Scan for the cell matching the given text and deliver its [x, y] coordinate at center. 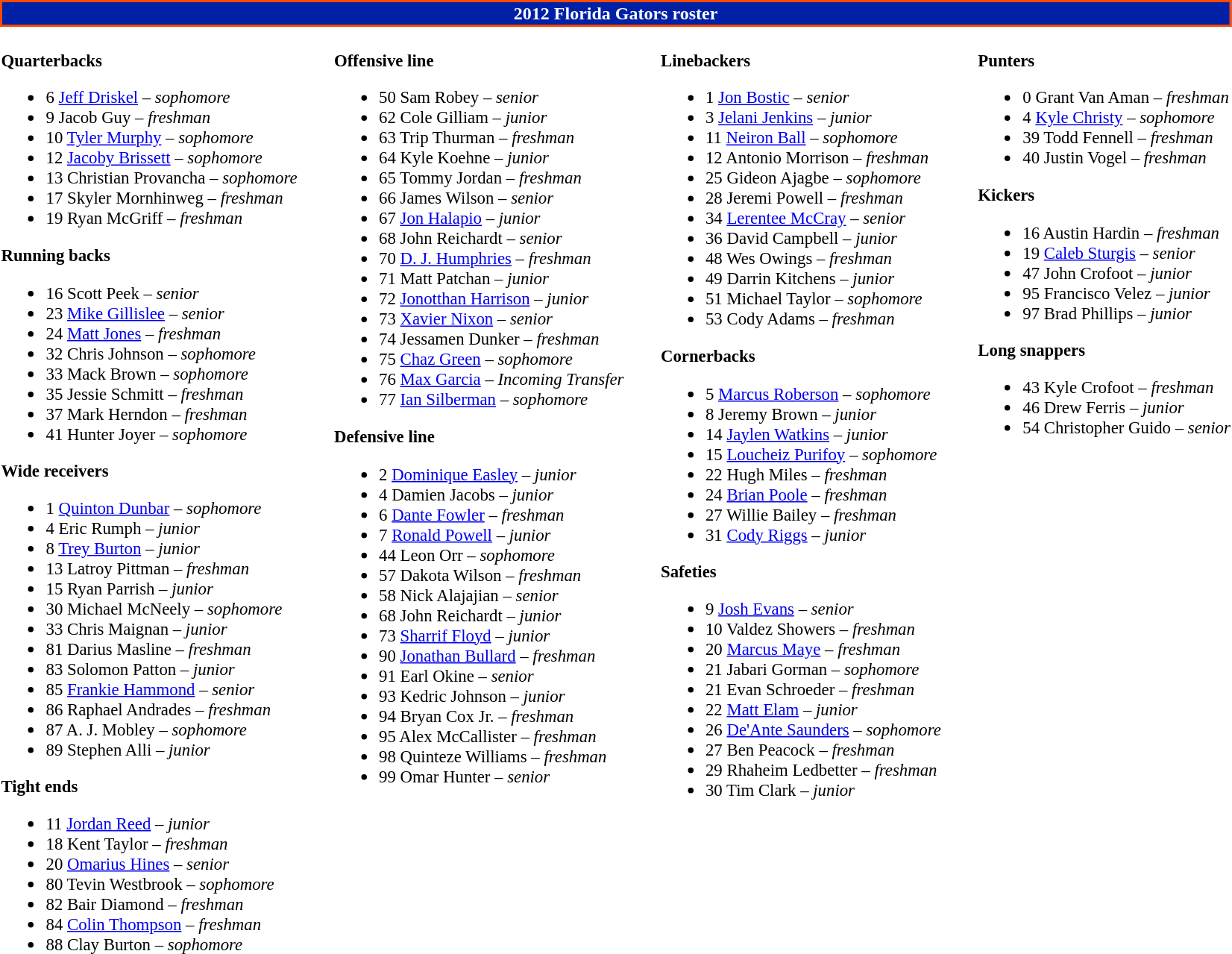
2012 Florida Gators roster [616, 13]
